Identify which cell holds the provided text, then report its (x, y) central coordinate. 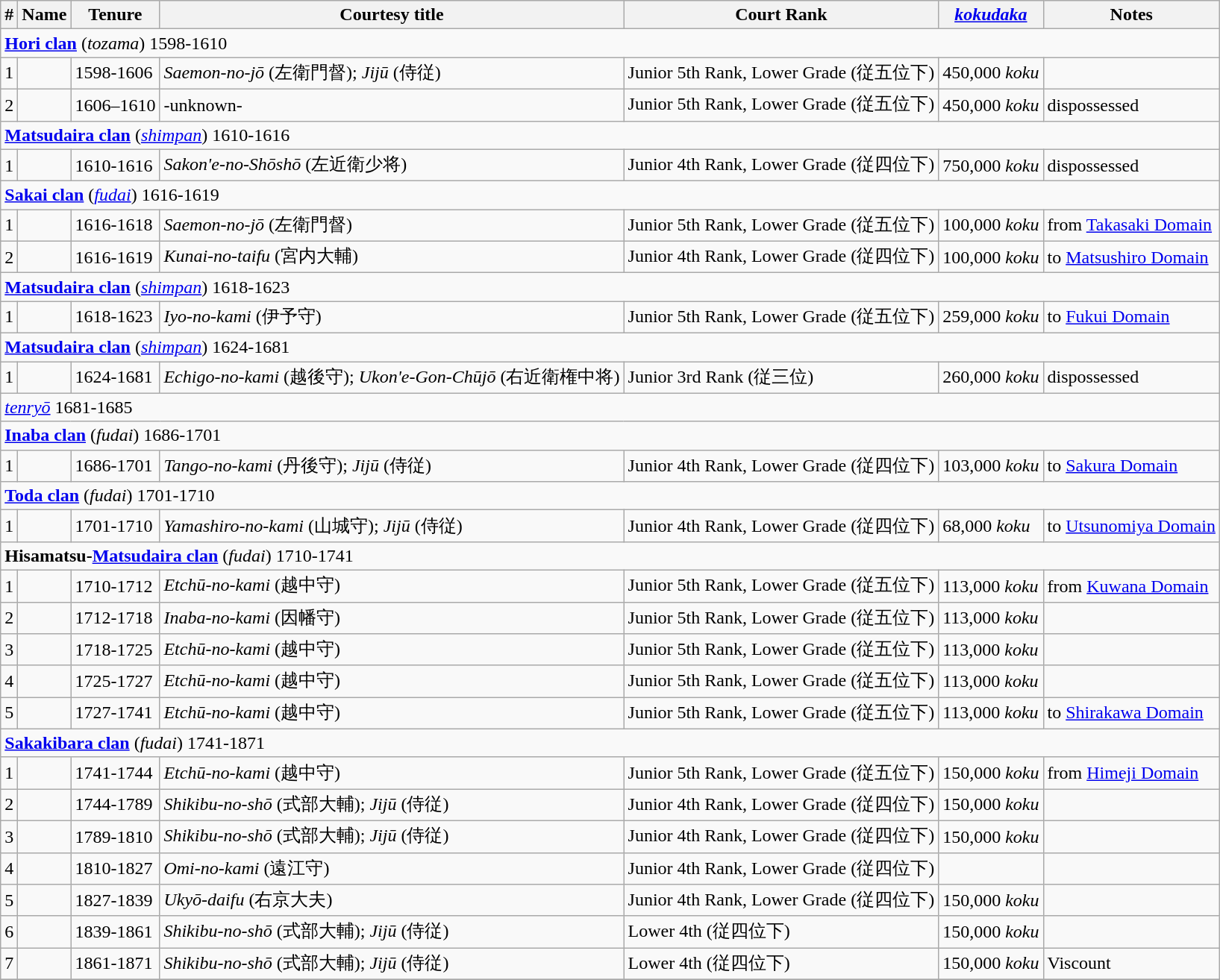
1827-1839 (115, 901)
Toda clan (fudai) 1701-1710 (610, 496)
1618-1623 (115, 318)
1789-1810 (115, 837)
1727-1741 (115, 713)
1598-1606 (115, 73)
# (9, 15)
Echigo-no-kami (越後守); Ukon'e-Gon-Chūjō (右近衛権中将) (392, 377)
Tango-no-kami (丹後守); Jijū (侍従) (392, 465)
kokudaka (991, 15)
1861-1871 (115, 964)
Tenure (115, 15)
Saemon-no-jō (左衛門督); Jijū (侍従) (392, 73)
Matsudaira clan (shimpan) 1610-1616 (610, 135)
1624-1681 (115, 377)
to Shirakawa Domain (1131, 713)
1744-1789 (115, 805)
Saemon-no-jō (左衛門督) (392, 225)
1701-1710 (115, 527)
1810-1827 (115, 868)
Matsudaira clan (shimpan) 1618-1623 (610, 287)
Viscount (1131, 964)
6 (9, 932)
from Kuwana Domain (1131, 586)
1712-1718 (115, 618)
Inaba clan (fudai) 1686-1701 (610, 436)
Hori clan (tozama) 1598-1610 (610, 43)
Name (45, 15)
103,000 koku (991, 465)
68,000 koku (991, 527)
260,000 koku (991, 377)
to Matsushiro Domain (1131, 257)
1616-1619 (115, 257)
Sakai clan (fudai) 1616-1619 (610, 195)
Hisamatsu-Matsudaira clan (fudai) 1710-1741 (610, 556)
Notes (1131, 15)
259,000 koku (991, 318)
1686-1701 (115, 465)
Matsudaira clan (shimpan) 1624-1681 (610, 347)
Inaba-no-kami (因幡守) (392, 618)
1839-1861 (115, 932)
Yamashiro-no-kami (山城守); Jijū (侍従) (392, 527)
to Utsunomiya Domain (1131, 527)
from Takasaki Domain (1131, 225)
Ukyō-daifu (右京大夫) (392, 901)
tenryō 1681-1685 (610, 407)
1710-1712 (115, 586)
Sakakibara clan (fudai) 1741-1871 (610, 743)
from Himeji Domain (1131, 773)
1741-1744 (115, 773)
Court Rank (781, 15)
to Sakura Domain (1131, 465)
Courtesy title (392, 15)
1725-1727 (115, 682)
7 (9, 964)
to Fukui Domain (1131, 318)
1610-1616 (115, 166)
1606–1610 (115, 104)
-unknown- (392, 104)
1718-1725 (115, 650)
Iyo-no-kami (伊予守) (392, 318)
Kunai-no-taifu (宮内大輔) (392, 257)
1616-1618 (115, 225)
Junior 3rd Rank (従三位) (781, 377)
750,000 koku (991, 166)
Omi-no-kami (遠江守) (392, 868)
Sakon'e-no-Shōshō (左近衛少将) (392, 166)
